For the text-containing cell, return its midpoint in (x, y) coordinate format. 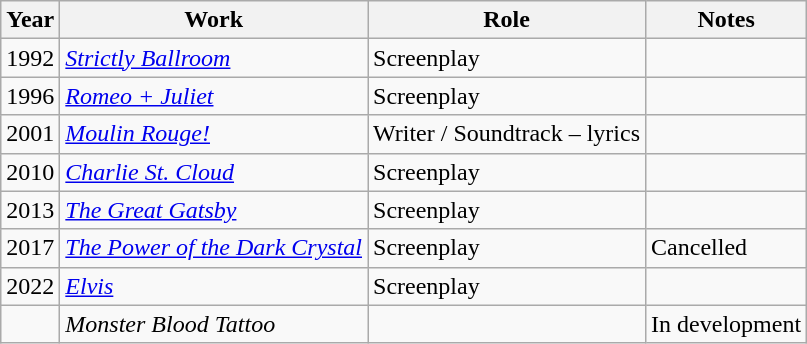
The Great Gatsby (214, 210)
Charlie St. Cloud (214, 172)
Strictly Ballroom (214, 58)
1996 (30, 96)
1992 (30, 58)
2010 (30, 172)
Role (507, 20)
In development (726, 324)
Year (30, 20)
Romeo + Juliet (214, 96)
2001 (30, 134)
2013 (30, 210)
Writer / Soundtrack – lyrics (507, 134)
Work (214, 20)
The Power of the Dark Crystal (214, 248)
2017 (30, 248)
Moulin Rouge! (214, 134)
Elvis (214, 286)
2022 (30, 286)
Monster Blood Tattoo (214, 324)
Cancelled (726, 248)
Notes (726, 20)
